Determine the (x, y) coordinate at the center of the cell enclosing the given text.  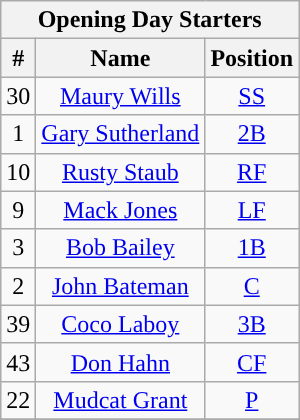
Opening Day Starters (150, 20)
CF (252, 362)
10 (18, 172)
Gary Sutherland (120, 134)
# (18, 58)
2 (18, 286)
Mack Jones (120, 210)
Name (120, 58)
Bob Bailey (120, 248)
3 (18, 248)
22 (18, 400)
43 (18, 362)
Mudcat Grant (120, 400)
Maury Wills (120, 96)
9 (18, 210)
39 (18, 324)
Rusty Staub (120, 172)
SS (252, 96)
Position (252, 58)
Don Hahn (120, 362)
3B (252, 324)
John Bateman (120, 286)
LF (252, 210)
C (252, 286)
30 (18, 96)
Coco Laboy (120, 324)
1 (18, 134)
2B (252, 134)
RF (252, 172)
1B (252, 248)
P (252, 400)
